Output the (X, Y) coordinate of the center of the cell containing the given text.  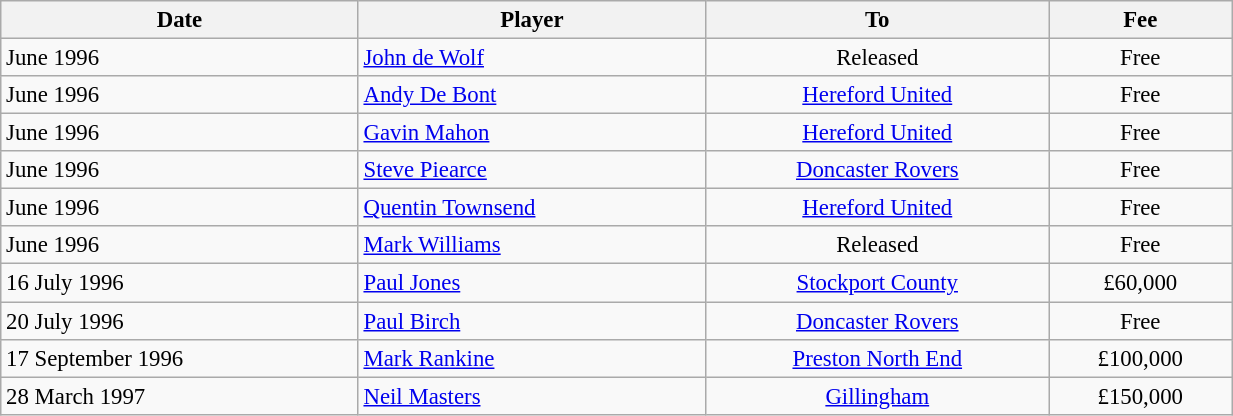
Mark Rankine (532, 358)
Paul Birch (532, 321)
Player (532, 20)
John de Wolf (532, 58)
28 March 1997 (180, 396)
Mark Williams (532, 245)
£150,000 (1140, 396)
16 July 1996 (180, 283)
Quentin Townsend (532, 208)
£100,000 (1140, 358)
Steve Piearce (532, 170)
Gavin Mahon (532, 133)
20 July 1996 (180, 321)
Preston North End (878, 358)
Paul Jones (532, 283)
Andy De Bont (532, 95)
Gillingham (878, 396)
Neil Masters (532, 396)
Stockport County (878, 283)
17 September 1996 (180, 358)
Fee (1140, 20)
Date (180, 20)
To (878, 20)
£60,000 (1140, 283)
